Extract the [X, Y] coordinate from the center of the cell holding the provided text.  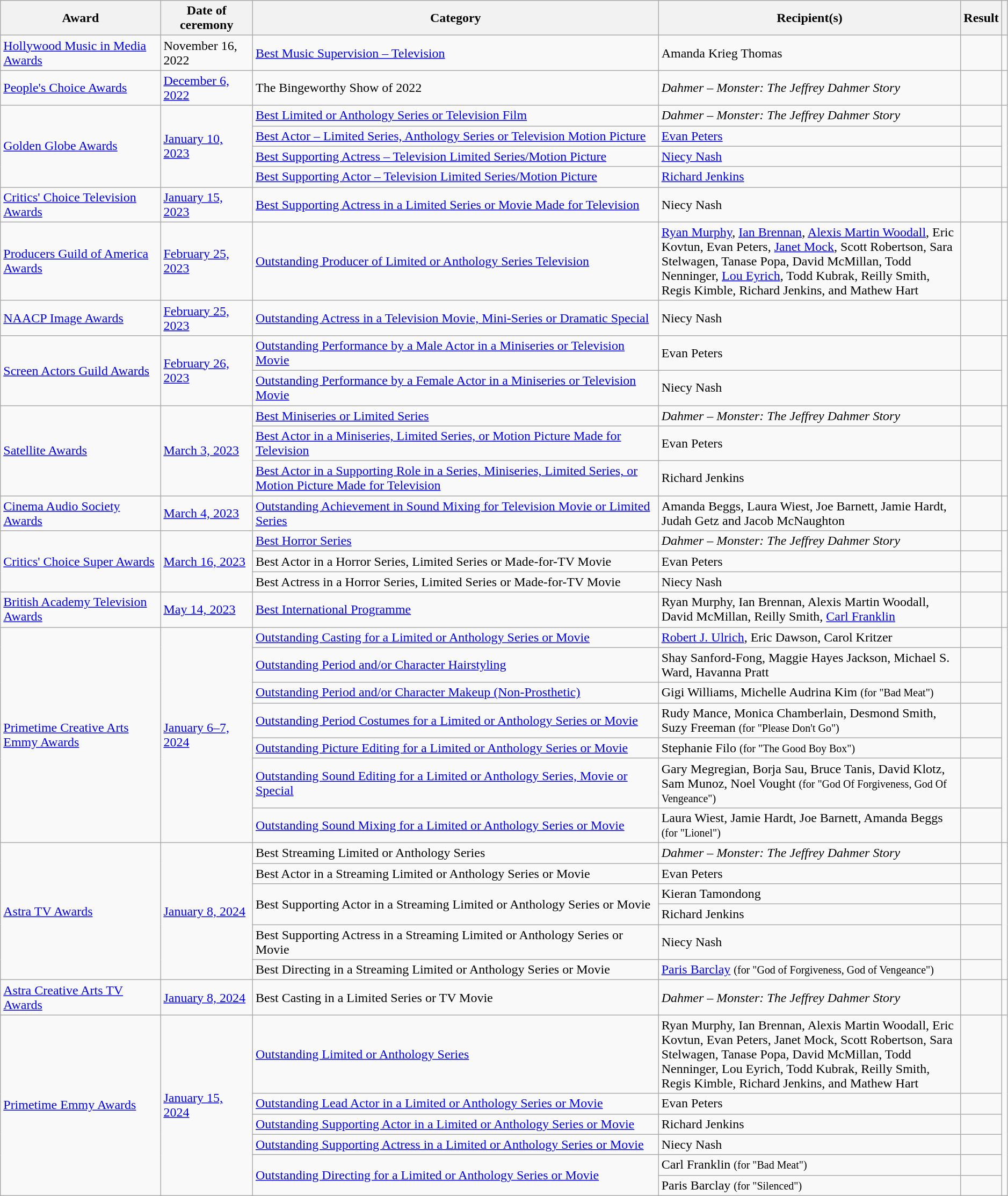
Best Casting in a Limited Series or TV Movie [455, 997]
Carl Franklin (for "Bad Meat") [810, 1165]
Best Actor in a Supporting Role in a Series, Miniseries, Limited Series, or Motion Picture Made for Television [455, 478]
Best Supporting Actress in a Streaming Limited or Anthology Series or Movie [455, 942]
Amanda Krieg Thomas [810, 53]
March 4, 2023 [207, 514]
Paris Barclay (for "Silenced") [810, 1185]
Screen Actors Guild Awards [81, 370]
Outstanding Limited or Anthology Series [455, 1054]
Producers Guild of America Awards [81, 261]
Best Directing in a Streaming Limited or Anthology Series or Movie [455, 970]
Outstanding Achievement in Sound Mixing for Television Movie or Limited Series [455, 514]
Outstanding Supporting Actor in a Limited or Anthology Series or Movie [455, 1124]
Ryan Murphy, Ian Brennan, Alexis Martin Woodall, David McMillan, Reilly Smith, Carl Franklin [810, 609]
Best Limited or Anthology Series or Television Film [455, 116]
Best International Programme [455, 609]
Result [981, 18]
Golden Globe Awards [81, 146]
Best Actor in a Miniseries, Limited Series, or Motion Picture Made for Television [455, 444]
Best Supporting Actress in a Limited Series or Movie Made for Television [455, 204]
People's Choice Awards [81, 88]
Best Actor – Limited Series, Anthology Series or Television Motion Picture [455, 136]
Gigi Williams, Michelle Audrina Kim (for "Bad Meat") [810, 693]
Best Actor in a Streaming Limited or Anthology Series or Movie [455, 873]
Best Supporting Actress – Television Limited Series/Motion Picture [455, 156]
Outstanding Performance by a Female Actor in a Miniseries or Television Movie [455, 388]
Primetime Creative Arts Emmy Awards [81, 735]
Astra TV Awards [81, 911]
British Academy Television Awards [81, 609]
May 14, 2023 [207, 609]
January 15, 2024 [207, 1105]
Best Actress in a Horror Series, Limited Series or Made-for-TV Movie [455, 582]
NAACP Image Awards [81, 318]
Satellite Awards [81, 450]
Outstanding Lead Actor in a Limited or Anthology Series or Movie [455, 1104]
Shay Sanford-Fong, Maggie Hayes Jackson, Michael S. Ward, Havanna Pratt [810, 665]
Date of ceremony [207, 18]
Kieran Tamondong [810, 894]
Outstanding Casting for a Limited or Anthology Series or Movie [455, 637]
Outstanding Picture Editing for a Limited or Anthology Series or Movie [455, 748]
March 16, 2023 [207, 561]
Outstanding Period Costumes for a Limited or Anthology Series or Movie [455, 720]
Amanda Beggs, Laura Wiest, Joe Barnett, Jamie Hardt, Judah Getz and Jacob McNaughton [810, 514]
Outstanding Directing for a Limited or Anthology Series or Movie [455, 1175]
Outstanding Period and/or Character Makeup (Non-Prosthetic) [455, 693]
Gary Megregian, Borja Sau, Bruce Tanis, David Klotz, Sam Munoz, Noel Vought (for "God Of Forgiveness, God Of Vengeance") [810, 783]
Award [81, 18]
Outstanding Performance by a Male Actor in a Miniseries or Television Movie [455, 352]
Best Streaming Limited or Anthology Series [455, 853]
Astra Creative Arts TV Awards [81, 997]
Category [455, 18]
Cinema Audio Society Awards [81, 514]
March 3, 2023 [207, 450]
Robert J. Ulrich, Eric Dawson, Carol Kritzer [810, 637]
Best Supporting Actor – Television Limited Series/Motion Picture [455, 177]
Paris Barclay (for "God of Forgiveness, God of Vengeance") [810, 970]
February 26, 2023 [207, 370]
Laura Wiest, Jamie Hardt, Joe Barnett, Amanda Beggs (for "Lionel") [810, 825]
December 6, 2022 [207, 88]
January 6–7, 2024 [207, 735]
Rudy Mance, Monica Chamberlain, Desmond Smith, Suzy Freeman (for "Please Don't Go") [810, 720]
Stephanie Filo (for "The Good Boy Box") [810, 748]
Best Horror Series [455, 541]
Outstanding Sound Mixing for a Limited or Anthology Series or Movie [455, 825]
January 15, 2023 [207, 204]
January 10, 2023 [207, 146]
Outstanding Supporting Actress in a Limited or Anthology Series or Movie [455, 1144]
November 16, 2022 [207, 53]
Best Actor in a Horror Series, Limited Series or Made-for-TV Movie [455, 561]
The Bingeworthy Show of 2022 [455, 88]
Best Music Supervision – Television [455, 53]
Outstanding Period and/or Character Hairstyling [455, 665]
Outstanding Actress in a Television Movie, Mini-Series or Dramatic Special [455, 318]
Recipient(s) [810, 18]
Outstanding Sound Editing for a Limited or Anthology Series, Movie or Special [455, 783]
Primetime Emmy Awards [81, 1105]
Hollywood Music in Media Awards [81, 53]
Best Miniseries or Limited Series [455, 415]
Best Supporting Actor in a Streaming Limited or Anthology Series or Movie [455, 904]
Critics' Choice Super Awards [81, 561]
Outstanding Producer of Limited or Anthology Series Television [455, 261]
Critics' Choice Television Awards [81, 204]
